Find where the given text appears and provide that cell's center as (X, Y) coordinate. 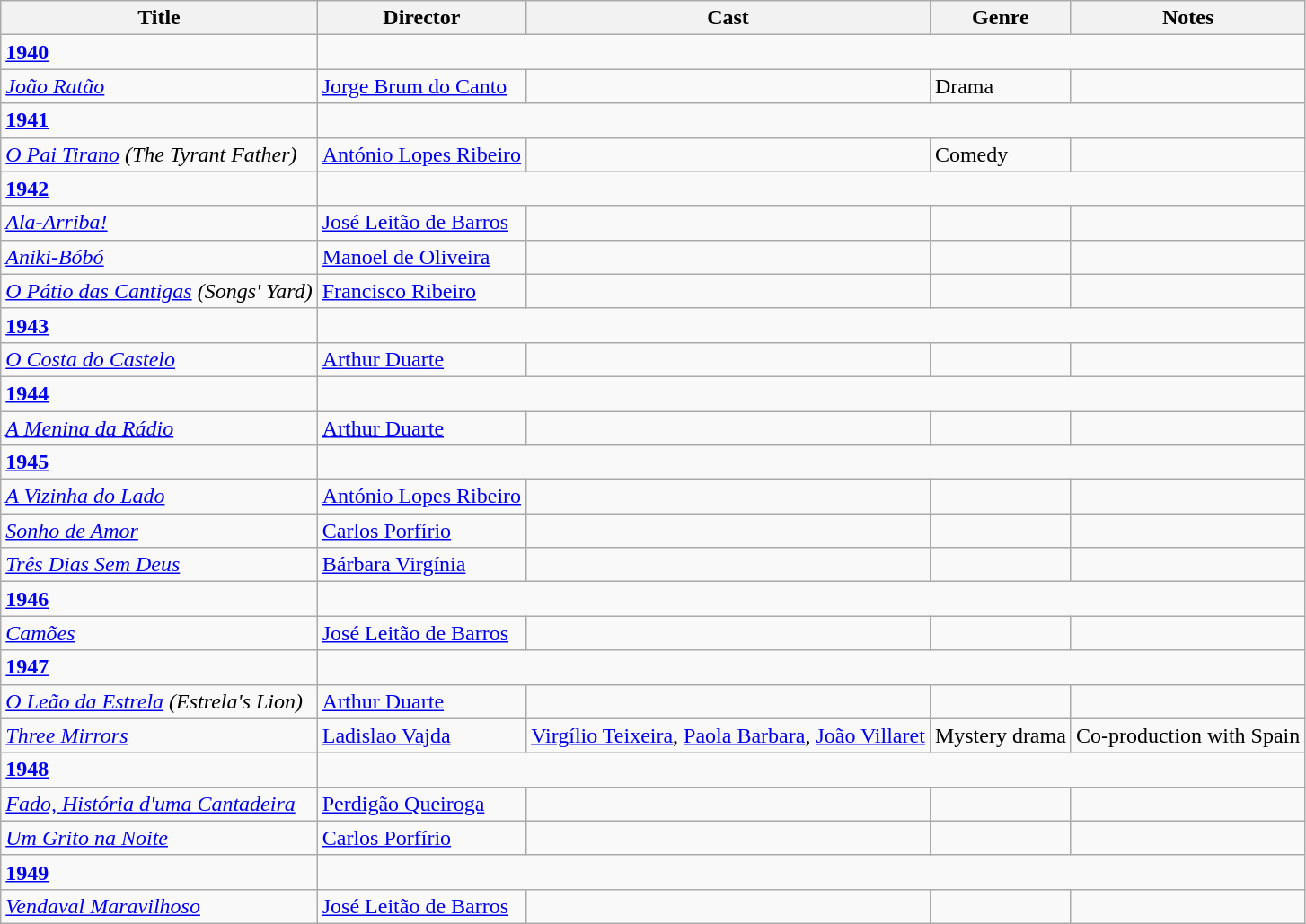
O Costa do Castelo (159, 359)
1941 (159, 120)
João Ratão (159, 86)
Cast (728, 18)
Notes (1187, 18)
A Menina da Rádio (159, 428)
Bárbara Virgínia (421, 565)
Três Dias Sem Deus (159, 565)
Sonho de Amor (159, 531)
1940 (159, 52)
Title (159, 18)
Francisco Ribeiro (421, 291)
Mystery drama (1001, 735)
1947 (159, 667)
O Pátio das Cantigas (Songs' Yard) (159, 291)
Ala-Arriba! (159, 223)
1945 (159, 462)
Jorge Brum do Canto (421, 86)
O Leão da Estrela (Estrela's Lion) (159, 701)
Virgílio Teixeira, Paola Barbara, João Villaret (728, 735)
1949 (159, 872)
Ladislao Vajda (421, 735)
1944 (159, 393)
Perdigão Queiroga (421, 804)
Aniki-Bóbó (159, 257)
Um Grito na Noite (159, 838)
Drama (1001, 86)
1943 (159, 325)
Co-production with Spain (1187, 735)
Vendaval Maravilhoso (159, 906)
A Vizinha do Lado (159, 497)
Camões (159, 633)
Manoel de Oliveira (421, 257)
Comedy (1001, 154)
Three Mirrors (159, 735)
Director (421, 18)
Fado, História d'uma Cantadeira (159, 804)
1948 (159, 770)
O Pai Tirano (The Tyrant Father) (159, 154)
Genre (1001, 18)
1946 (159, 599)
1942 (159, 189)
